Return (X, Y) of the center of cell containing provided text 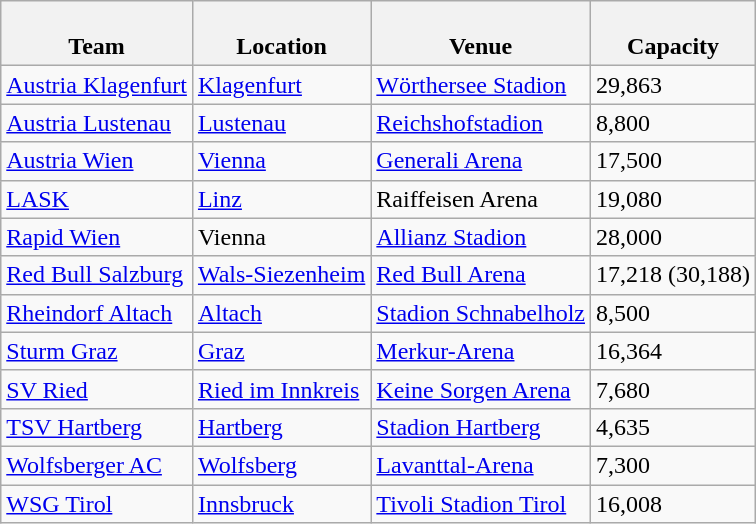
7,300 (674, 465)
Klagenfurt (281, 85)
Keine Sorgen Arena (481, 389)
29,863 (674, 85)
Red Bull Arena (481, 275)
16,364 (674, 351)
Lustenau (281, 123)
Wolfsberg (281, 465)
Red Bull Salzburg (97, 275)
Team (97, 34)
Venue (481, 34)
17,218 (30,188) (674, 275)
Linz (281, 199)
Lavanttal-Arena (481, 465)
Ried im Innkreis (281, 389)
Austria Lustenau (97, 123)
LASK (97, 199)
17,500 (674, 161)
Altach (281, 313)
Austria Klagenfurt (97, 85)
Generali Arena (481, 161)
28,000 (674, 237)
Rheindorf Altach (97, 313)
SV Ried (97, 389)
Innsbruck (281, 503)
19,080 (674, 199)
Wals-Siezenheim (281, 275)
4,635 (674, 427)
8,800 (674, 123)
Merkur-Arena (481, 351)
Reichshofstadion (481, 123)
8,500 (674, 313)
Raiffeisen Arena (481, 199)
Wörthersee Stadion (481, 85)
Allianz Stadion (481, 237)
16,008 (674, 503)
Rapid Wien (97, 237)
Sturm Graz (97, 351)
Austria Wien (97, 161)
Capacity (674, 34)
WSG Tirol (97, 503)
Graz (281, 351)
Tivoli Stadion Tirol (481, 503)
7,680 (674, 389)
Stadion Hartberg (481, 427)
Stadion Schnabelholz (481, 313)
Hartberg (281, 427)
Wolfsberger AC (97, 465)
TSV Hartberg (97, 427)
Location (281, 34)
